Find where the given text appears and provide that cell's center as (X, Y) coordinate. 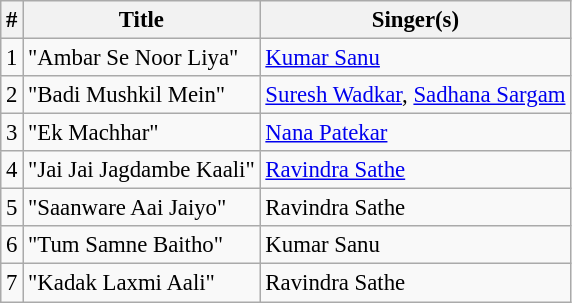
"Ambar Se Noor Liya" (142, 58)
5 (12, 208)
4 (12, 170)
7 (12, 283)
"Kadak Laxmi Aali" (142, 283)
2 (12, 95)
Suresh Wadkar, Sadhana Sargam (416, 95)
"Jai Jai Jagdambe Kaali" (142, 170)
"Ek Machhar" (142, 133)
Nana Patekar (416, 133)
1 (12, 58)
# (12, 20)
"Saanware Aai Jaiyo" (142, 208)
Title (142, 20)
"Tum Samne Baitho" (142, 245)
Singer(s) (416, 20)
"Badi Mushkil Mein" (142, 95)
3 (12, 133)
6 (12, 245)
